Determine the (x, y) coordinate at the center of the cell enclosing the given text.  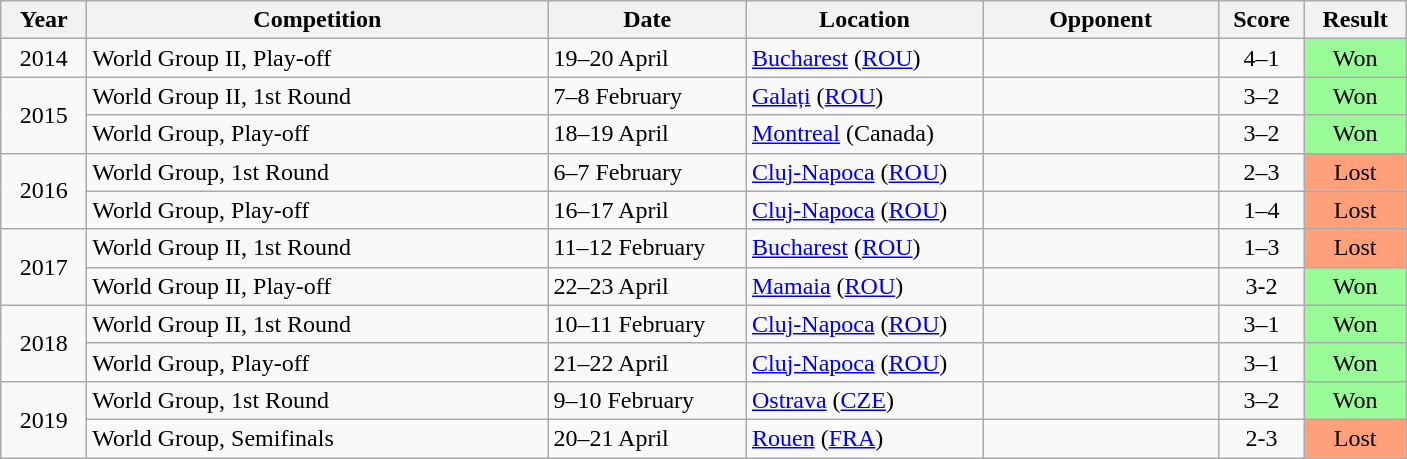
2017 (44, 267)
Galați (ROU) (864, 96)
Mamaia (ROU) (864, 286)
1–3 (1262, 248)
21–22 April (648, 362)
Year (44, 20)
1–4 (1262, 210)
10–11 February (648, 324)
Result (1356, 20)
4–1 (1262, 58)
2015 (44, 115)
Date (648, 20)
7–8 February (648, 96)
2–3 (1262, 172)
Score (1262, 20)
Rouen (FRA) (864, 438)
19–20 April (648, 58)
9–10 February (648, 400)
2018 (44, 343)
3-2 (1262, 286)
18–19 April (648, 134)
22–23 April (648, 286)
Ostrava (CZE) (864, 400)
2019 (44, 419)
6–7 February (648, 172)
2014 (44, 58)
16–17 April (648, 210)
Opponent (1100, 20)
Location (864, 20)
2-3 (1262, 438)
World Group, Semifinals (318, 438)
11–12 February (648, 248)
Competition (318, 20)
20–21 April (648, 438)
2016 (44, 191)
Montreal (Canada) (864, 134)
